Identify which cell holds the provided text, then report its (X, Y) central coordinate. 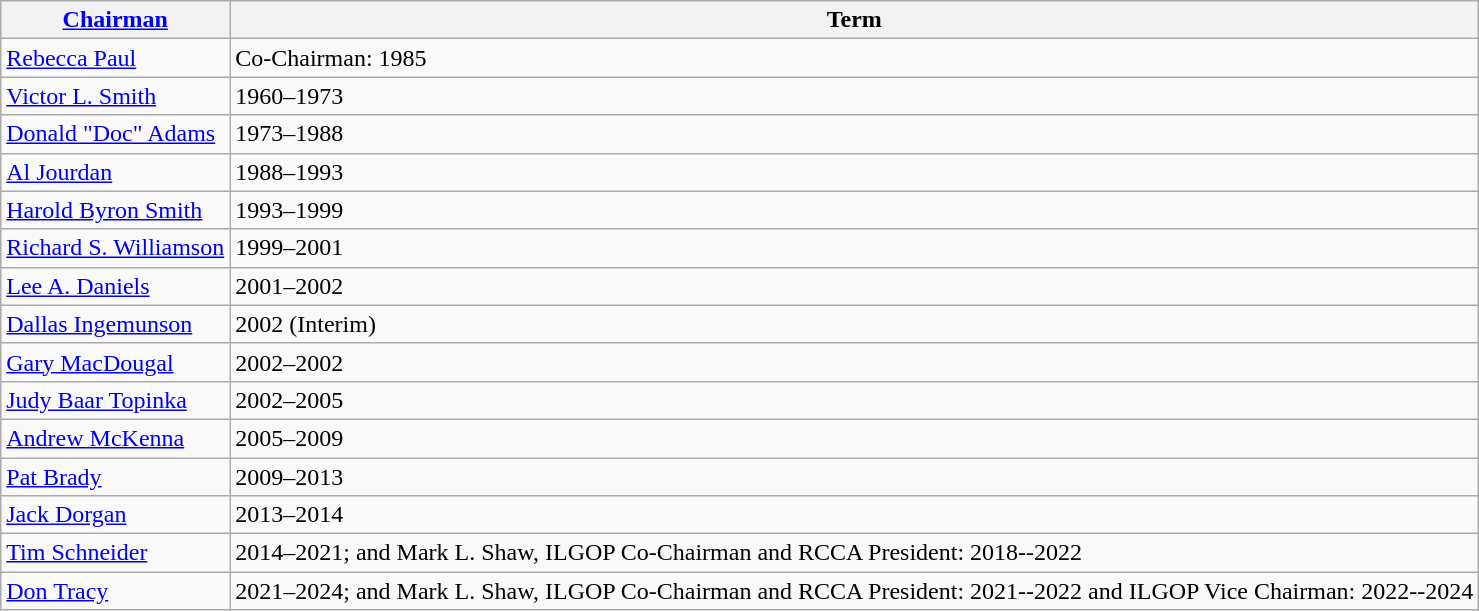
Donald "Doc" Adams (116, 134)
2002–2002 (854, 362)
2001–2002 (854, 286)
1999–2001 (854, 248)
Gary MacDougal (116, 362)
2009–2013 (854, 477)
Al Jourdan (116, 172)
2014–2021; and Mark L. Shaw, ILGOP Co-Chairman and RCCA President: 2018--2022 (854, 553)
Pat Brady (116, 477)
Co-Chairman: 1985 (854, 58)
2002 (Interim) (854, 324)
Rebecca Paul (116, 58)
Tim Schneider (116, 553)
2005–2009 (854, 438)
Dallas Ingemunson (116, 324)
2013–2014 (854, 515)
1988–1993 (854, 172)
Chairman (116, 20)
Lee A. Daniels (116, 286)
Judy Baar Topinka (116, 400)
1973–1988 (854, 134)
Don Tracy (116, 591)
Term (854, 20)
1960–1973 (854, 96)
Richard S. Williamson (116, 248)
Victor L. Smith (116, 96)
Andrew McKenna (116, 438)
2021–2024; and Mark L. Shaw, ILGOP Co-Chairman and RCCA President: 2021--2022 and ILGOP Vice Chairman: 2022--2024 (854, 591)
Harold Byron Smith (116, 210)
Jack Dorgan (116, 515)
2002–2005 (854, 400)
1993–1999 (854, 210)
